Capture the cell that displays the provided text and extract its (X, Y) central coordinate. 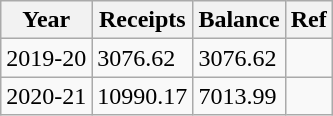
Ref (308, 20)
7013.99 (239, 96)
Balance (239, 20)
2020-21 (46, 96)
Year (46, 20)
10990.17 (142, 96)
2019-20 (46, 58)
Receipts (142, 20)
